Detect which cell encompasses the target text, then output its [x, y] center coordinate. 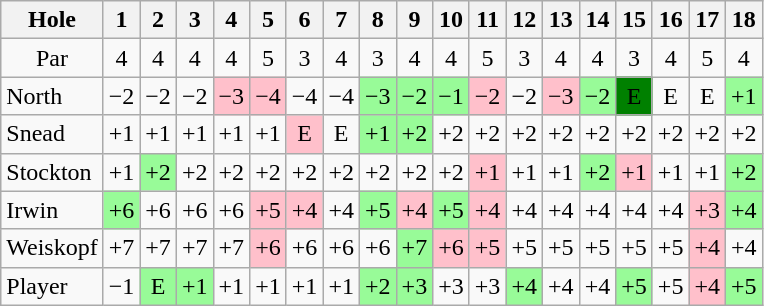
Stockton [52, 172]
6 [304, 20]
Snead [52, 134]
1 [122, 20]
Irwin [52, 210]
12 [524, 20]
Player [52, 286]
11 [488, 20]
13 [562, 20]
Hole [52, 20]
2 [158, 20]
7 [342, 20]
14 [598, 20]
18 [744, 20]
Weiskopf [52, 248]
10 [452, 20]
9 [414, 20]
Par [52, 58]
North [52, 96]
16 [670, 20]
8 [378, 20]
15 [634, 20]
17 [708, 20]
